Pinpoint the cell where the given text exists, returning its [X, Y] midpoint coordinate. 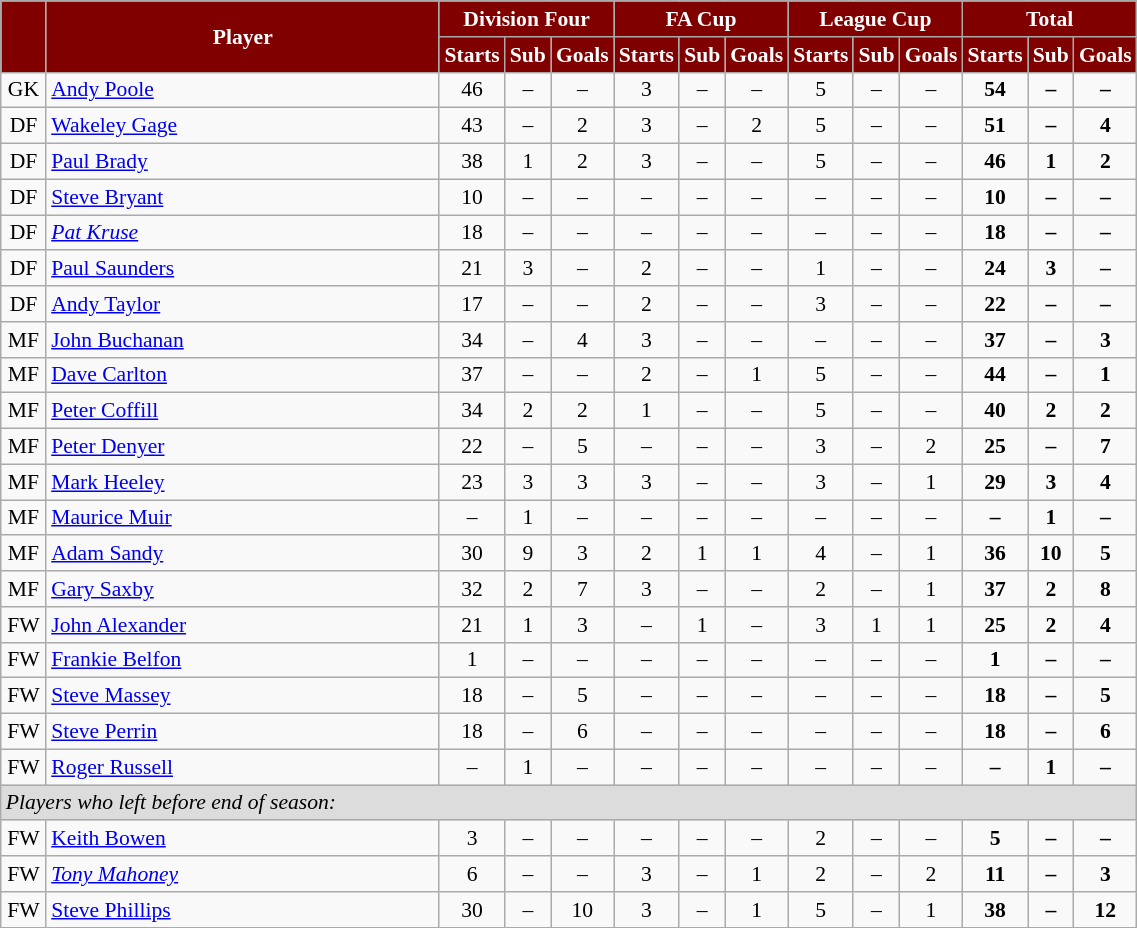
43 [472, 126]
Total [1049, 19]
51 [994, 126]
Dave Carlton [242, 375]
Player [242, 36]
29 [994, 482]
Gary Saxby [242, 589]
Keith Bowen [242, 839]
Steve Bryant [242, 197]
Steve Phillips [242, 910]
FA Cup [701, 19]
John Alexander [242, 625]
23 [472, 482]
Paul Saunders [242, 269]
Steve Massey [242, 696]
Frankie Belfon [242, 660]
Steve Perrin [242, 732]
24 [994, 269]
Peter Denyer [242, 447]
44 [994, 375]
Players who left before end of season: [569, 803]
Pat Kruse [242, 233]
Division Four [526, 19]
Wakeley Gage [242, 126]
Andy Poole [242, 90]
Mark Heeley [242, 482]
Maurice Muir [242, 518]
40 [994, 411]
Roger Russell [242, 767]
Andy Taylor [242, 304]
Paul Brady [242, 162]
Adam Sandy [242, 554]
GK [24, 90]
Tony Mahoney [242, 874]
12 [1106, 910]
54 [994, 90]
11 [994, 874]
17 [472, 304]
8 [1106, 589]
9 [528, 554]
36 [994, 554]
Peter Coffill [242, 411]
32 [472, 589]
League Cup [875, 19]
John Buchanan [242, 340]
